Determine the [x, y] coordinate at the center of the cell enclosing the given text.  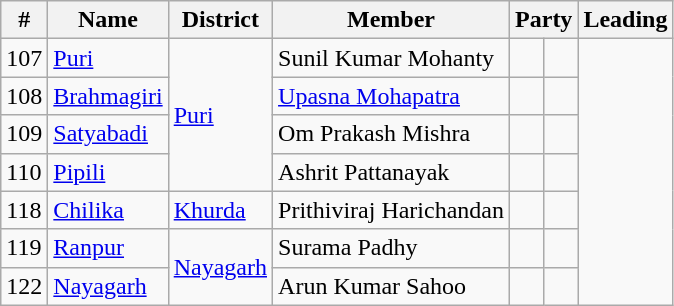
110 [24, 172]
Ranpur [108, 248]
119 [24, 248]
118 [24, 210]
Member [392, 20]
109 [24, 134]
Prithiviraj Harichandan [392, 210]
Om Prakash Mishra [392, 134]
Chilika [108, 210]
Sunil Kumar Mohanty [392, 58]
Pipili [108, 172]
Leading [626, 20]
Name [108, 20]
Upasna Mohapatra [392, 96]
Khurda [220, 210]
# [24, 20]
122 [24, 286]
District [220, 20]
Party [544, 20]
Brahmagiri [108, 96]
Satyabadi [108, 134]
Surama Padhy [392, 248]
108 [24, 96]
Arun Kumar Sahoo [392, 286]
107 [24, 58]
Ashrit Pattanayak [392, 172]
